Find where the given text appears and provide that cell's center as [X, Y] coordinate. 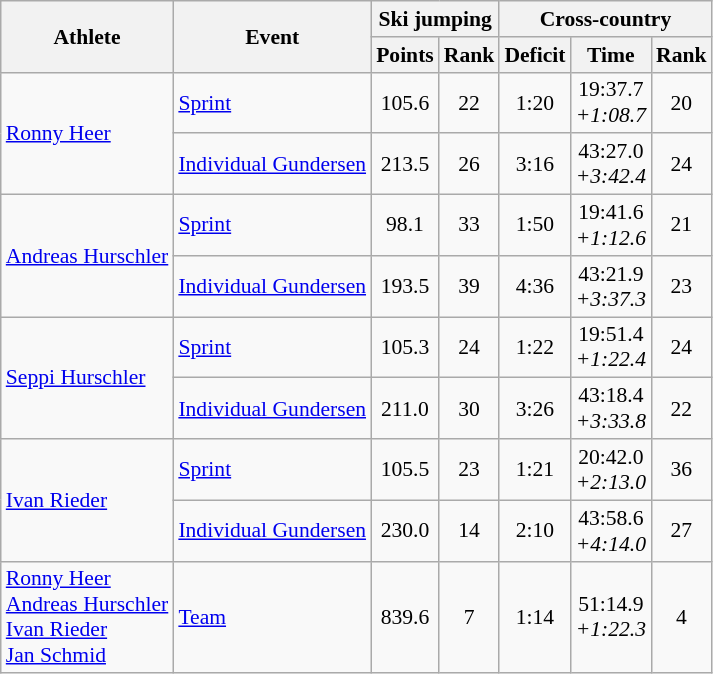
105.6 [405, 102]
Ski jumping [435, 19]
1:21 [534, 470]
Event [272, 36]
193.5 [405, 286]
Team [272, 617]
7 [470, 617]
19:51.4+1:22.4 [611, 348]
Cross-country [605, 19]
43:27.0+3:42.4 [611, 164]
105.5 [405, 470]
4 [682, 617]
1:50 [534, 226]
213.5 [405, 164]
43:58.6+4:14.0 [611, 530]
Deficit [534, 55]
3:26 [534, 408]
3:16 [534, 164]
1:20 [534, 102]
21 [682, 226]
20:42.0+2:13.0 [611, 470]
20 [682, 102]
39 [470, 286]
26 [470, 164]
211.0 [405, 408]
43:21.9+3:37.3 [611, 286]
2:10 [534, 530]
105.3 [405, 348]
51:14.9+1:22.3 [611, 617]
4:36 [534, 286]
19:41.6+1:12.6 [611, 226]
14 [470, 530]
Time [611, 55]
Ronny Heer [88, 133]
1:22 [534, 348]
Seppi Hurschler [88, 378]
839.6 [405, 617]
Ivan Rieder [88, 500]
Athlete [88, 36]
43:18.4+3:33.8 [611, 408]
19:37.7+1:08.7 [611, 102]
36 [682, 470]
33 [470, 226]
27 [682, 530]
Andreas Hurschler [88, 256]
98.1 [405, 226]
230.0 [405, 530]
30 [470, 408]
1:14 [534, 617]
Points [405, 55]
Ronny HeerAndreas HurschlerIvan RiederJan Schmid [88, 617]
